From the cell containing the given text, extract its center point as (X, Y) coordinate. 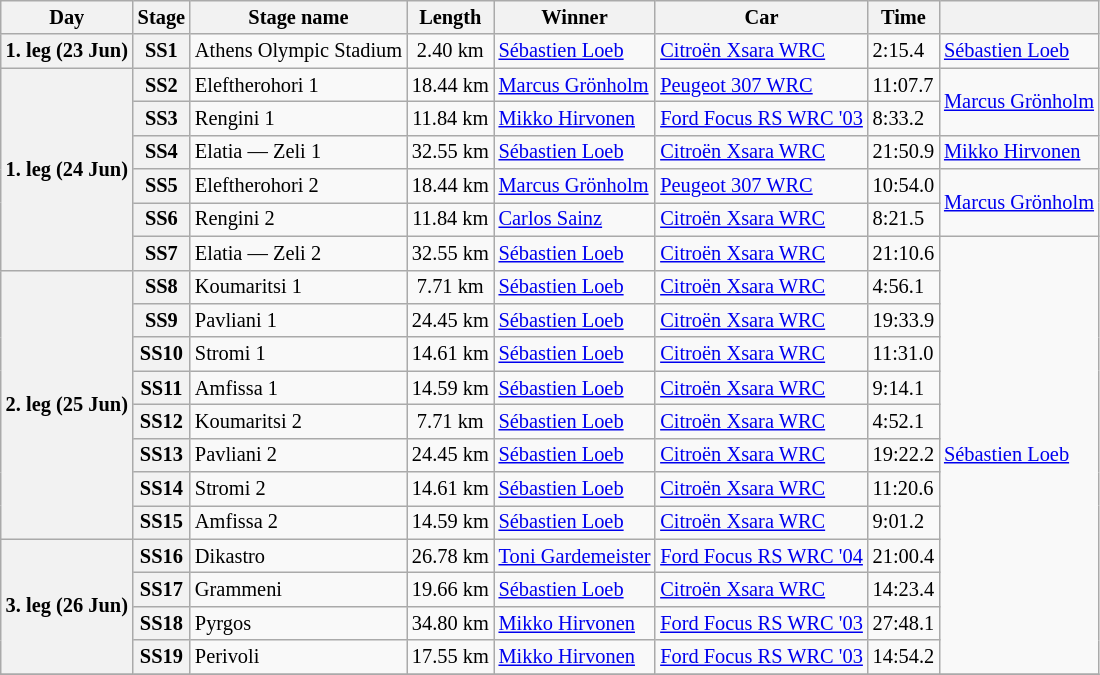
Perivoli (298, 657)
9:14.1 (904, 388)
4:56.1 (904, 287)
19.66 km (450, 589)
Winner (575, 17)
SS17 (162, 589)
SS6 (162, 219)
21:10.6 (904, 253)
Car (761, 17)
Dikastro (298, 556)
SS12 (162, 421)
SS4 (162, 152)
Rengini 1 (298, 118)
SS5 (162, 186)
SS16 (162, 556)
2.40 km (450, 51)
21:50.9 (904, 152)
Eleftherohori 2 (298, 186)
Pavliani 1 (298, 320)
11:20.6 (904, 489)
Length (450, 17)
Elatia — Zeli 1 (298, 152)
Amfissa 2 (298, 522)
SS10 (162, 354)
Ford Focus RS WRC '04 (761, 556)
SS9 (162, 320)
SS3 (162, 118)
Amfissa 1 (298, 388)
2:15.4 (904, 51)
Athens Olympic Stadium (298, 51)
SS18 (162, 623)
8:33.2 (904, 118)
Koumaritsi 1 (298, 287)
Pyrgos (298, 623)
Pavliani 2 (298, 455)
SS14 (162, 489)
2. leg (25 Jun) (67, 404)
SS13 (162, 455)
21:00.4 (904, 556)
Elatia — Zeli 2 (298, 253)
1. leg (23 Jun) (67, 51)
3. leg (26 Jun) (67, 606)
26.78 km (450, 556)
SS8 (162, 287)
14:23.4 (904, 589)
Time (904, 17)
14:54.2 (904, 657)
27:48.1 (904, 623)
SS1 (162, 51)
Grammeni (298, 589)
Eleftherohori 1 (298, 85)
34.80 km (450, 623)
Toni Gardemeister (575, 556)
19:22.2 (904, 455)
11:31.0 (904, 354)
9:01.2 (904, 522)
Rengini 2 (298, 219)
4:52.1 (904, 421)
SS15 (162, 522)
SS19 (162, 657)
SS2 (162, 85)
Stage (162, 17)
SS7 (162, 253)
Stage name (298, 17)
1. leg (24 Jun) (67, 169)
SS11 (162, 388)
10:54.0 (904, 186)
8:21.5 (904, 219)
17.55 km (450, 657)
Koumaritsi 2 (298, 421)
Day (67, 17)
Stromi 2 (298, 489)
19:33.9 (904, 320)
11:07.7 (904, 85)
Stromi 1 (298, 354)
Carlos Sainz (575, 219)
